Search for the cell housing the specified text and yield its [x, y] center coordinate. 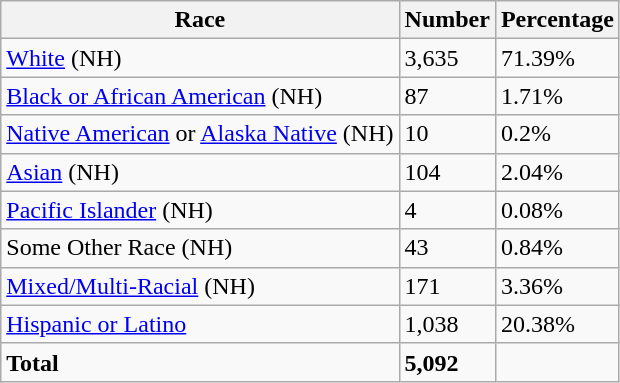
3,635 [447, 58]
87 [447, 96]
0.2% [557, 134]
104 [447, 172]
White (NH) [200, 58]
20.38% [557, 324]
1,038 [447, 324]
Asian (NH) [200, 172]
Native American or Alaska Native (NH) [200, 134]
Total [200, 362]
Hispanic or Latino [200, 324]
43 [447, 248]
Black or African American (NH) [200, 96]
5,092 [447, 362]
3.36% [557, 286]
Mixed/Multi-Racial (NH) [200, 286]
171 [447, 286]
Some Other Race (NH) [200, 248]
4 [447, 210]
10 [447, 134]
0.08% [557, 210]
2.04% [557, 172]
Percentage [557, 20]
1.71% [557, 96]
Race [200, 20]
71.39% [557, 58]
0.84% [557, 248]
Pacific Islander (NH) [200, 210]
Number [447, 20]
